From the cell containing the given text, extract its center point as (X, Y) coordinate. 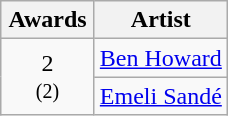
Awards (48, 20)
Artist (160, 20)
Emeli Sandé (160, 96)
2(2) (48, 77)
Ben Howard (160, 58)
